Extract the (X, Y) coordinate from the center of the cell holding the provided text.  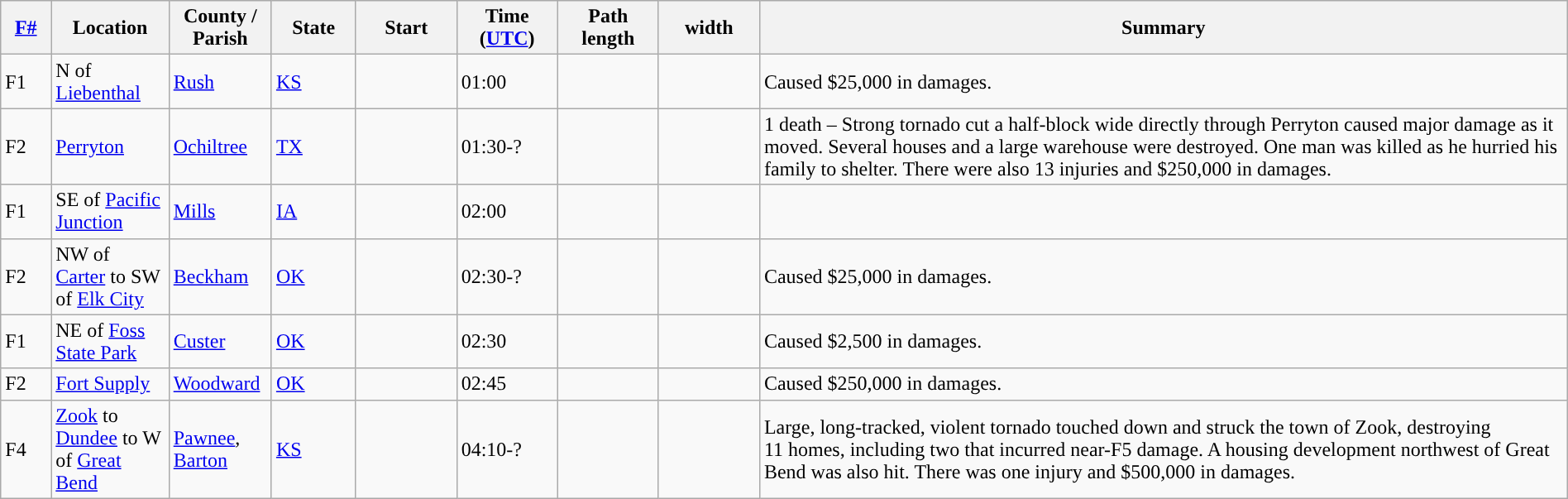
Perryton (110, 146)
SE of Pacific Junction (110, 212)
F4 (26, 449)
Start (406, 28)
F# (26, 28)
IA (313, 212)
County / Parish (220, 28)
02:30-? (507, 276)
Fort Supply (110, 384)
NW of Carter to SW of Elk City (110, 276)
TX (313, 146)
Caused $250,000 in damages. (1163, 384)
Caused $2,500 in damages. (1163, 341)
NE of Foss State Park (110, 341)
Zook to Dundee to W of Great Bend (110, 449)
01:00 (507, 81)
Ochiltree (220, 146)
Mills (220, 212)
Rush (220, 81)
02:30 (507, 341)
02:45 (507, 384)
width (709, 28)
Summary (1163, 28)
Path length (608, 28)
N of Liebenthal (110, 81)
04:10-? (507, 449)
01:30-? (507, 146)
Custer (220, 341)
Location (110, 28)
02:00 (507, 212)
Woodward (220, 384)
State (313, 28)
Pawnee, Barton (220, 449)
Beckham (220, 276)
Time (UTC) (507, 28)
